Find where the given text appears and provide that cell's center as (X, Y) coordinate. 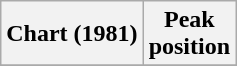
Chart (1981) (72, 34)
Peakposition (189, 34)
